Search for the cell housing the specified text and yield its (x, y) center coordinate. 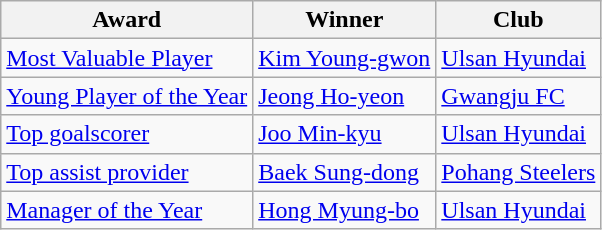
Top goalscorer (127, 134)
Joo Min-kyu (344, 134)
Gwangju FC (518, 96)
Hong Myung-bo (344, 210)
Pohang Steelers (518, 172)
Baek Sung-dong (344, 172)
Club (518, 20)
Winner (344, 20)
Top assist provider (127, 172)
Young Player of the Year (127, 96)
Jeong Ho-yeon (344, 96)
Award (127, 20)
Most Valuable Player (127, 58)
Manager of the Year (127, 210)
Kim Young-gwon (344, 58)
